Locate the cell with the specified text and output its [x, y] center coordinate. 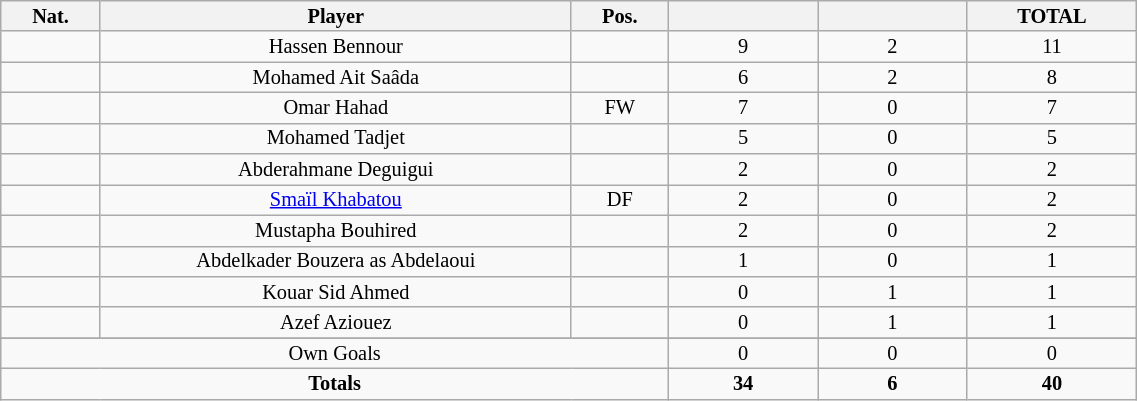
Abdelkader Bouzera as Abdelaoui [336, 262]
Pos. [620, 16]
Player [336, 16]
Mustapha Bouhired [336, 230]
Hassen Bennour [336, 46]
Omar Hahad [336, 108]
Azef Aziouez [336, 322]
8 [1052, 78]
40 [1052, 384]
Nat. [51, 16]
Own Goals [335, 354]
9 [742, 46]
DF [620, 200]
Smaïl Khabatou [336, 200]
TOTAL [1052, 16]
Mohamed Tadjet [336, 138]
34 [742, 384]
Abderahmane Deguigui [336, 170]
Kouar Sid Ahmed [336, 292]
Totals [335, 384]
Mohamed Ait Saâda [336, 78]
11 [1052, 46]
FW [620, 108]
